Provide the [X, Y] coordinate of the cell's center where the given text is located.  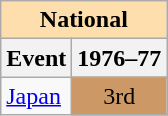
3rd [120, 96]
Event [36, 58]
National [84, 20]
Japan [36, 96]
1976–77 [120, 58]
